Provide the (X, Y) coordinate of the cell's center where the given text is located.  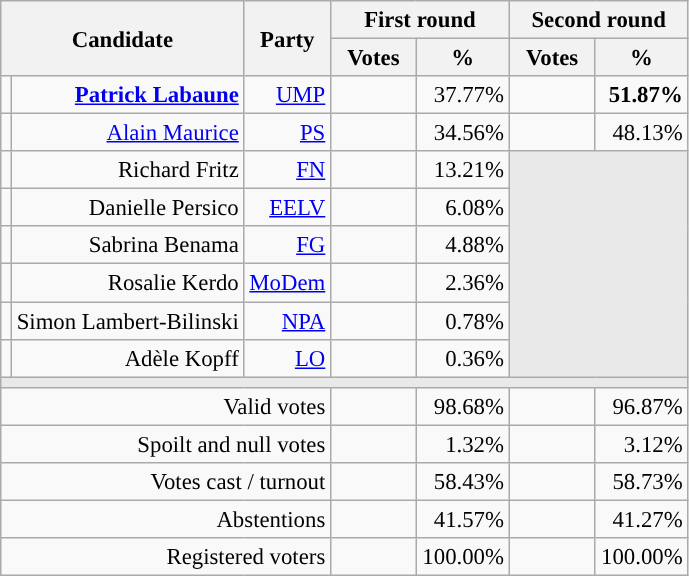
Danielle Persico (128, 208)
0.78% (462, 321)
41.27% (642, 519)
1.32% (462, 444)
96.87% (642, 406)
Spoilt and null votes (166, 444)
LO (288, 358)
37.77% (462, 95)
FN (288, 170)
Sabrina Benama (128, 245)
Votes cast / turnout (166, 482)
EELV (288, 208)
41.57% (462, 519)
0.36% (462, 358)
Party (288, 38)
34.56% (462, 133)
UMP (288, 95)
4.88% (462, 245)
6.08% (462, 208)
FG (288, 245)
Alain Maurice (128, 133)
58.43% (462, 482)
3.12% (642, 444)
Registered voters (166, 557)
98.68% (462, 406)
NPA (288, 321)
Rosalie Kerdo (128, 283)
Candidate (122, 38)
Second round (598, 20)
Simon Lambert-Bilinski (128, 321)
2.36% (462, 283)
13.21% (462, 170)
PS (288, 133)
58.73% (642, 482)
51.87% (642, 95)
48.13% (642, 133)
Adèle Kopff (128, 358)
Richard Fritz (128, 170)
First round (420, 20)
Valid votes (166, 406)
MoDem (288, 283)
Abstentions (166, 519)
Patrick Labaune (128, 95)
